Scan for the cell matching the given text and deliver its [x, y] coordinate at center. 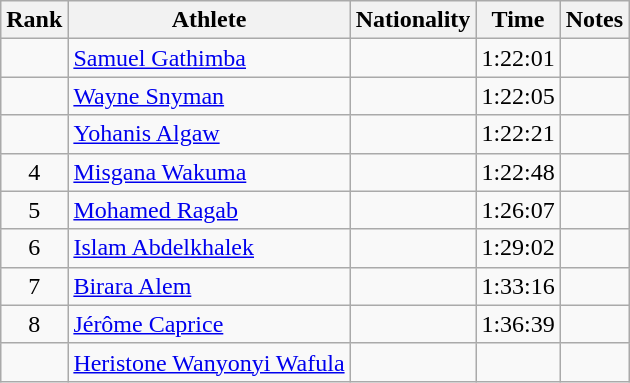
Athlete [209, 20]
6 [34, 248]
1:22:48 [518, 172]
Mohamed Ragab [209, 210]
Birara Alem [209, 286]
1:26:07 [518, 210]
Samuel Gathimba [209, 58]
1:36:39 [518, 324]
Heristone Wanyonyi Wafula [209, 362]
Notes [594, 20]
1:22:05 [518, 96]
Wayne Snyman [209, 96]
Rank [34, 20]
Misgana Wakuma [209, 172]
1:22:21 [518, 134]
1:33:16 [518, 286]
8 [34, 324]
4 [34, 172]
Jérôme Caprice [209, 324]
Yohanis Algaw [209, 134]
5 [34, 210]
7 [34, 286]
Islam Abdelkhalek [209, 248]
Nationality [413, 20]
1:29:02 [518, 248]
Time [518, 20]
1:22:01 [518, 58]
